From the cell containing the given text, extract its center point as [x, y] coordinate. 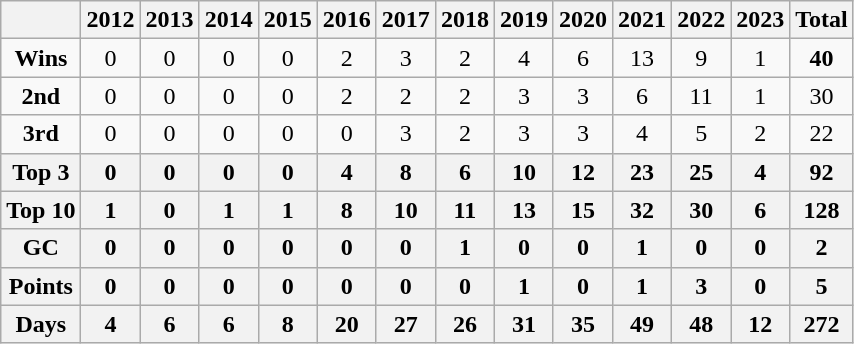
2013 [170, 20]
92 [822, 172]
Total [822, 20]
Top 10 [41, 210]
9 [702, 58]
2017 [406, 20]
2020 [582, 20]
27 [406, 324]
2nd [41, 96]
23 [642, 172]
2018 [464, 20]
2021 [642, 20]
2016 [346, 20]
35 [582, 324]
26 [464, 324]
2014 [228, 20]
15 [582, 210]
40 [822, 58]
3rd [41, 134]
25 [702, 172]
Top 3 [41, 172]
2012 [110, 20]
20 [346, 324]
128 [822, 210]
Wins [41, 58]
48 [702, 324]
272 [822, 324]
31 [524, 324]
2022 [702, 20]
22 [822, 134]
49 [642, 324]
2019 [524, 20]
32 [642, 210]
Days [41, 324]
2023 [760, 20]
2015 [288, 20]
Points [41, 286]
GC [41, 248]
